Return the (x, y) coordinate for the center point of the cell that contains the specified text.  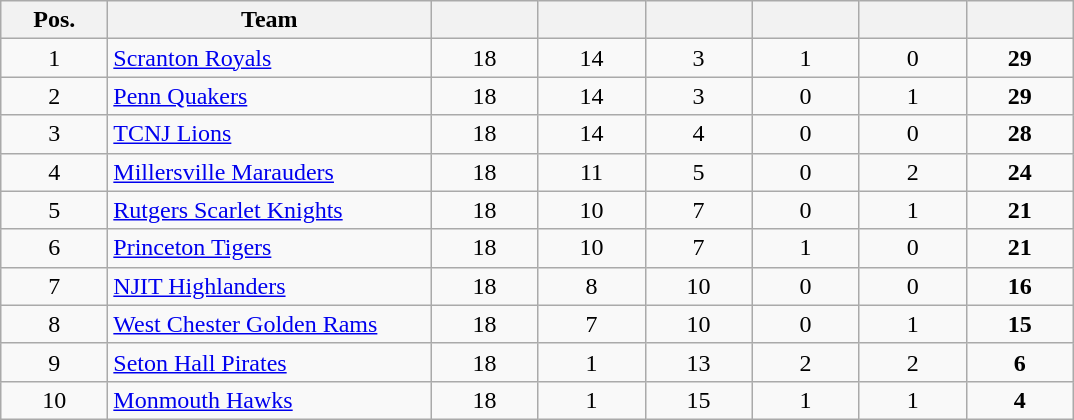
Team (270, 20)
13 (698, 362)
Penn Quakers (270, 96)
9 (54, 362)
West Chester Golden Rams (270, 324)
Rutgers Scarlet Knights (270, 210)
24 (1020, 172)
16 (1020, 286)
Seton Hall Pirates (270, 362)
TCNJ Lions (270, 134)
Pos. (54, 20)
Monmouth Hawks (270, 400)
Millersville Marauders (270, 172)
NJIT Highlanders (270, 286)
Princeton Tigers (270, 248)
Scranton Royals (270, 58)
11 (592, 172)
28 (1020, 134)
